Pinpoint the cell where the given text exists, returning its (x, y) midpoint coordinate. 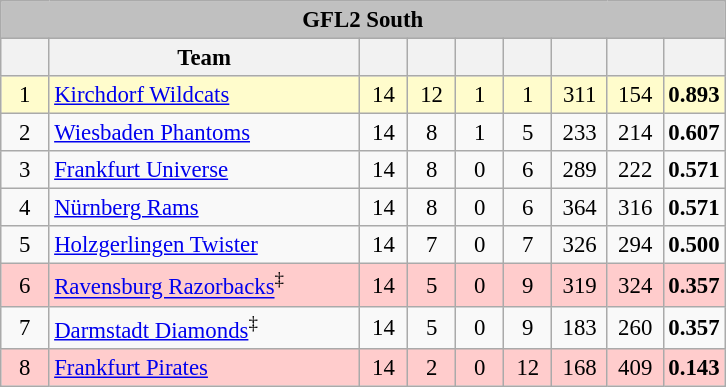
311 (580, 95)
3 (25, 170)
316 (635, 208)
Ravensburg Razorbacks‡ (204, 285)
Team (204, 58)
233 (580, 133)
0.893 (694, 95)
324 (635, 285)
0.607 (694, 133)
Holzgerlingen Twister (204, 245)
GFL2 South (363, 20)
168 (580, 367)
364 (580, 208)
4 (25, 208)
Frankfurt Pirates (204, 367)
0.143 (694, 367)
260 (635, 327)
154 (635, 95)
214 (635, 133)
Wiesbaden Phantoms (204, 133)
319 (580, 285)
222 (635, 170)
Kirchdorf Wildcats (204, 95)
Frankfurt Universe (204, 170)
0.500 (694, 245)
Nürnberg Rams (204, 208)
294 (635, 245)
Darmstadt Diamonds‡ (204, 327)
289 (580, 170)
326 (580, 245)
409 (635, 367)
183 (580, 327)
